Search for the cell housing the specified text and yield its [X, Y] center coordinate. 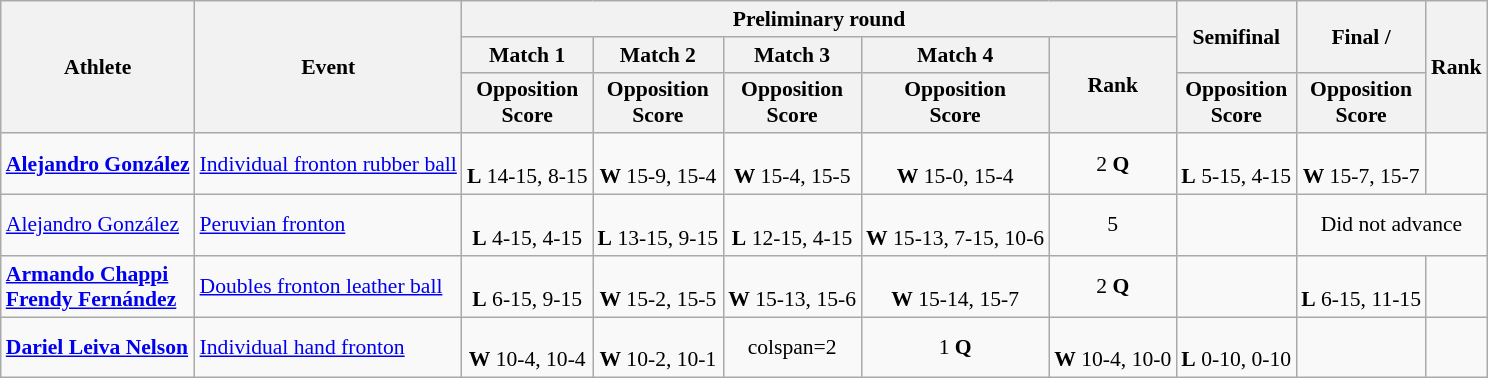
L 13-15, 9-15 [658, 226]
Dariel Leiva Nelson [98, 348]
Did not advance [1391, 226]
Athlete [98, 67]
W 15-4, 15-5 [792, 164]
W 15-0, 15-4 [955, 164]
Individual hand fronton [328, 348]
L 0-10, 0-10 [1236, 348]
L 12-15, 4-15 [792, 226]
Final / [1361, 36]
Doubles fronton leather ball [328, 286]
L 14-15, 8-15 [528, 164]
L 4-15, 4-15 [528, 226]
W 10-2, 10-1 [658, 348]
L 6-15, 9-15 [528, 286]
W 15-13, 15-6 [792, 286]
Match 2 [658, 55]
5 [1112, 226]
L 6-15, 11-15 [1361, 286]
Individual fronton rubber ball [328, 164]
W 10-4, 10-0 [1112, 348]
Preliminary round [819, 19]
colspan=2 [792, 348]
W 15-14, 15-7 [955, 286]
Semifinal [1236, 36]
W 15-2, 15-5 [658, 286]
Armando ChappiFrendy Fernández [98, 286]
Match 1 [528, 55]
Peruvian fronton [328, 226]
Match 4 [955, 55]
1 Q [955, 348]
Event [328, 67]
L 5-15, 4-15 [1236, 164]
W 15-13, 7-15, 10-6 [955, 226]
W 10-4, 10-4 [528, 348]
W 15-7, 15-7 [1361, 164]
Match 3 [792, 55]
W 15-9, 15-4 [658, 164]
